Detect which cell encompasses the target text, then output its [x, y] center coordinate. 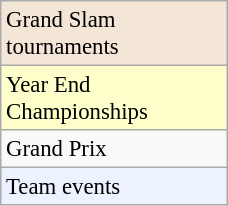
Team events [114, 187]
Grand Slam tournaments [114, 34]
Grand Prix [114, 149]
Year End Championships [114, 98]
